Find where the given text appears and provide that cell's center as (X, Y) coordinate. 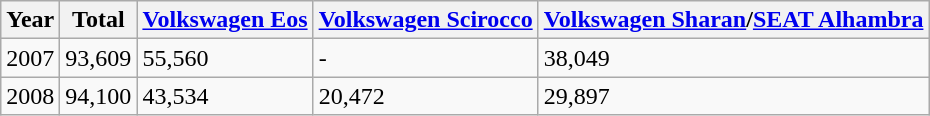
43,534 (225, 96)
Volkswagen Sharan/SEAT Alhambra (734, 20)
2007 (30, 58)
29,897 (734, 96)
38,049 (734, 58)
Total (98, 20)
93,609 (98, 58)
20,472 (426, 96)
Year (30, 20)
- (426, 58)
Volkswagen Eos (225, 20)
2008 (30, 96)
94,100 (98, 96)
55,560 (225, 58)
Volkswagen Scirocco (426, 20)
